Identify which cell holds the provided text, then report its [X, Y] central coordinate. 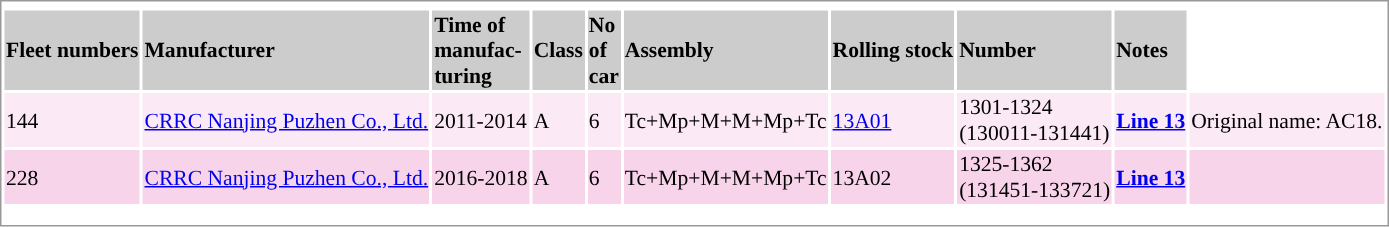
Notes [1151, 50]
Assembly [726, 50]
13A01 [893, 120]
No of car [604, 50]
144 [72, 120]
13A02 [893, 177]
Time of manufac-turing [482, 50]
Rolling stock [893, 50]
1301-1324(130011-131441) [1035, 120]
1325-1362(131451-133721) [1035, 177]
2016-2018 [482, 177]
Class [558, 50]
2011-2014 [482, 120]
228 [72, 177]
Fleet numbers [72, 50]
Original name: AC18. [1287, 120]
Manufacturer [286, 50]
Number [1035, 50]
